Identify which cell holds the provided text, then report its (x, y) central coordinate. 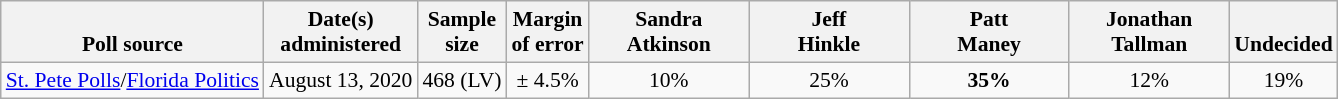
± 4.5% (548, 80)
Date(s)administered (340, 32)
12% (1149, 80)
Poll source (132, 32)
Samplesize (462, 32)
JonathanTallman (1149, 32)
SandraAtkinson (669, 32)
25% (829, 80)
JeffHinkle (829, 32)
19% (1283, 80)
St. Pete Polls/Florida Politics (132, 80)
PattManey (989, 32)
August 13, 2020 (340, 80)
Marginof error (548, 32)
35% (989, 80)
Undecided (1283, 32)
10% (669, 80)
468 (LV) (462, 80)
